Find where the given text appears and provide that cell's center as [X, Y] coordinate. 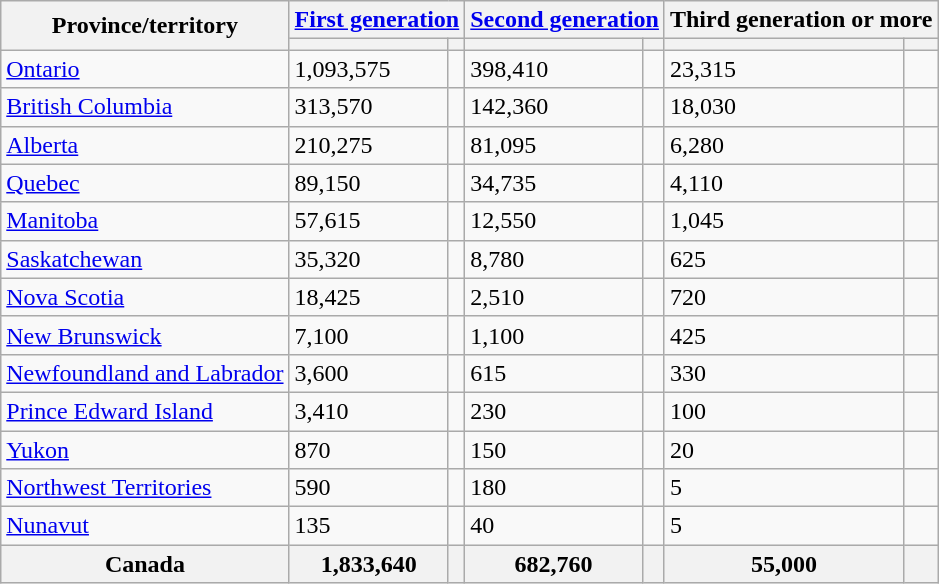
Nova Scotia [145, 297]
210,275 [368, 145]
Ontario [145, 69]
313,570 [368, 107]
100 [784, 411]
Yukon [145, 449]
First generation [377, 20]
British Columbia [145, 107]
Third generation or more [800, 20]
3,410 [368, 411]
330 [784, 373]
35,320 [368, 259]
23,315 [784, 69]
Quebec [145, 183]
57,615 [368, 221]
230 [554, 411]
89,150 [368, 183]
682,760 [554, 564]
3,600 [368, 373]
40 [554, 526]
4,110 [784, 183]
150 [554, 449]
1,833,640 [368, 564]
590 [368, 488]
81,095 [554, 145]
1,100 [554, 335]
1,093,575 [368, 69]
55,000 [784, 564]
Nunavut [145, 526]
34,735 [554, 183]
870 [368, 449]
7,100 [368, 335]
12,550 [554, 221]
Alberta [145, 145]
625 [784, 259]
142,360 [554, 107]
615 [554, 373]
425 [784, 335]
Province/territory [145, 26]
180 [554, 488]
Prince Edward Island [145, 411]
New Brunswick [145, 335]
2,510 [554, 297]
Northwest Territories [145, 488]
8,780 [554, 259]
18,425 [368, 297]
398,410 [554, 69]
Canada [145, 564]
Saskatchewan [145, 259]
720 [784, 297]
18,030 [784, 107]
6,280 [784, 145]
20 [784, 449]
135 [368, 526]
1,045 [784, 221]
Second generation [565, 20]
Manitoba [145, 221]
Newfoundland and Labrador [145, 373]
